Provide the (X, Y) coordinate of the cell's center where the given text is located.  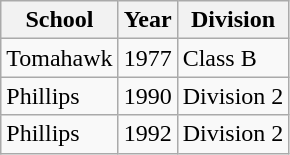
Division (233, 20)
Year (148, 20)
1977 (148, 58)
Class B (233, 58)
School (60, 20)
1990 (148, 96)
1992 (148, 134)
Tomahawk (60, 58)
